Search for the cell housing the specified text and yield its (x, y) center coordinate. 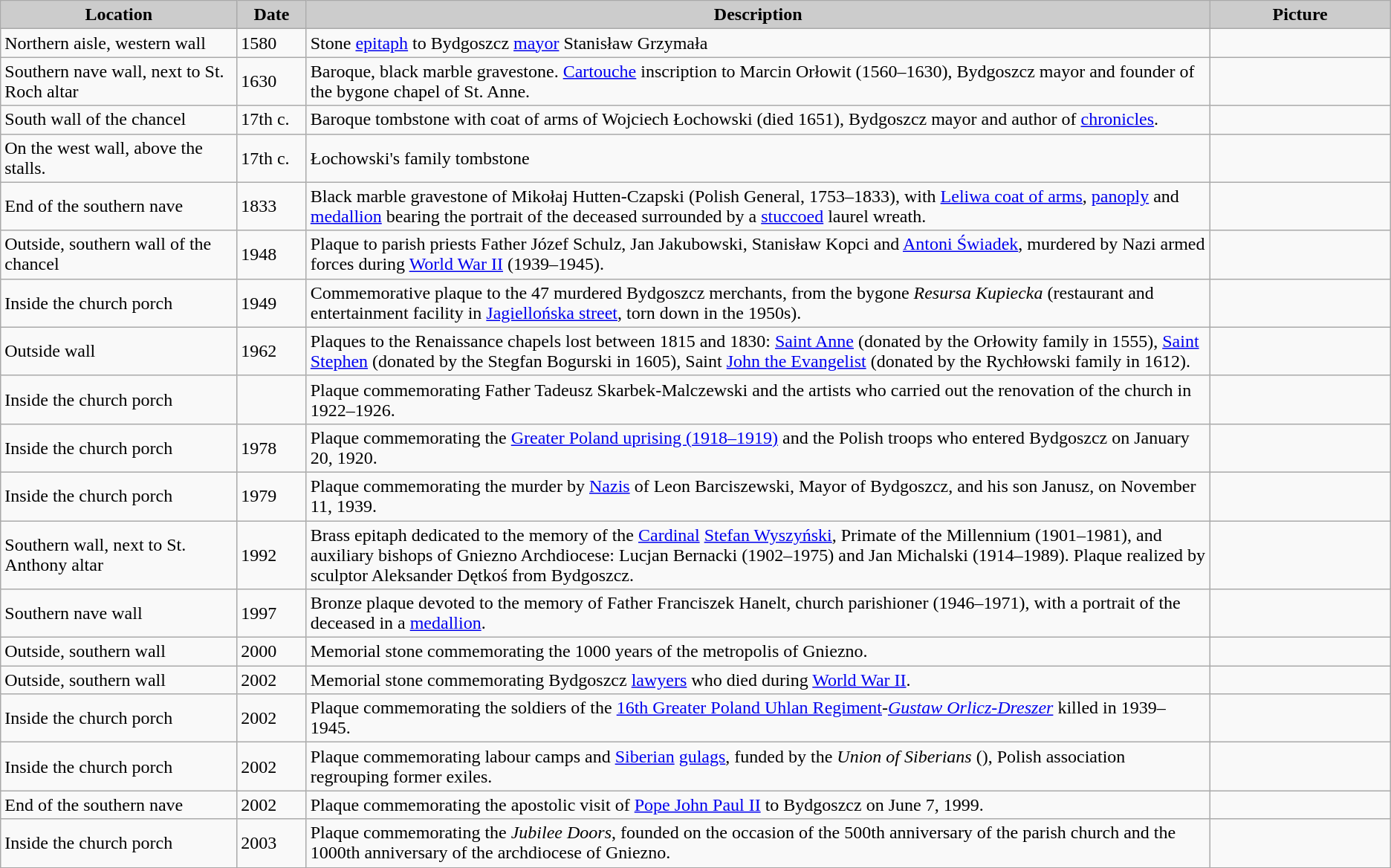
Plaque commemorating the soldiers of the 16th Greater Poland Uhlan Regiment-Gustaw Orlicz-Dreszer killed in 1939–1945. (758, 718)
Location (119, 15)
On the west wall, above the stalls. (119, 158)
Plaque commemorating the murder by Nazis of Leon Barciszewski, Mayor of Bydgoszcz, and his son Janusz, on November 11, 1939. (758, 496)
Plaque commemorating labour camps and Siberian gulags, funded by the Union of Siberians (), Polish association regrouping former exiles. (758, 767)
Picture (1300, 15)
Outside, southern wall of the chancel (119, 254)
1580 (272, 43)
Southern nave wall, next to St. Roch altar (119, 82)
1997 (272, 614)
Memorial stone commemorating the 1000 years of the metropolis of Gniezno. (758, 652)
2003 (272, 843)
Date (272, 15)
Stone epitaph to Bydgoszcz mayor Stanisław Grzymała (758, 43)
Baroque, black marble gravestone. Cartouche inscription to Marcin Orłowit (1560–1630), Bydgoszcz mayor and founder of the bygone chapel of St. Anne. (758, 82)
1833 (272, 207)
1978 (272, 447)
Memorial stone commemorating Bydgoszcz lawyers who died during World War II. (758, 680)
1948 (272, 254)
Baroque tombstone with coat of arms of Wojciech Łochowski (died 1651), Bydgoszcz mayor and author of chronicles. (758, 120)
2000 (272, 652)
Northern aisle, western wall (119, 43)
Southern nave wall (119, 614)
1979 (272, 496)
Plaque commemorating the apostolic visit of Pope John Paul II to Bydgoszcz on June 7, 1999. (758, 805)
Description (758, 15)
Outside wall (119, 351)
Łochowski's family tombstone (758, 158)
Southern wall, next to St. Anthony altar (119, 554)
Plaque commemorating Father Tadeusz Skarbek-Malczewski and the artists who carried out the renovation of the church in 1922–1926. (758, 400)
Bronze plaque devoted to the memory of Father Franciszek Hanelt, church parishioner (1946–1971), with a portrait of the deceased in a medallion. (758, 614)
Plaque commemorating the Greater Poland uprising (1918–1919) and the Polish troops who entered Bydgoszcz on January 20, 1920. (758, 447)
South wall of the chancel (119, 120)
1992 (272, 554)
1949 (272, 303)
1630 (272, 82)
1962 (272, 351)
